Output the (x, y) coordinate of the center of the cell containing the given text.  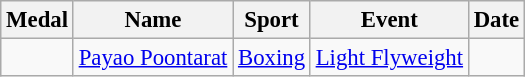
Name (152, 20)
Medal (38, 20)
Payao Poontarat (152, 58)
Date (496, 20)
Boxing (272, 58)
Sport (272, 20)
Event (389, 20)
Light Flyweight (389, 58)
